Determine the (x, y) coordinate at the center of the cell enclosing the given text.  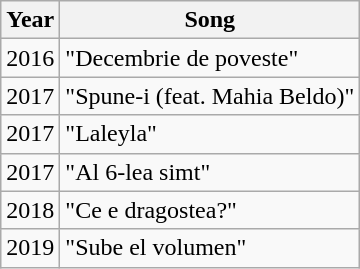
"Ce e dragostea?" (210, 210)
"Spune-i (feat. Mahia Beldo)" (210, 96)
"Decembrie de poveste" (210, 58)
"Sube el volumen" (210, 248)
"Laleyla" (210, 134)
Song (210, 20)
2018 (30, 210)
2019 (30, 248)
"Al 6-lea simt" (210, 172)
2016 (30, 58)
Year (30, 20)
